Locate the cell with the specified text and output its (X, Y) center coordinate. 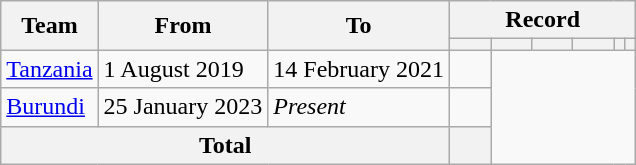
Present (359, 107)
25 January 2023 (183, 107)
Tanzania (50, 69)
Team (50, 26)
Total (226, 145)
14 February 2021 (359, 69)
Burundi (50, 107)
1 August 2019 (183, 69)
To (359, 26)
From (183, 26)
Record (543, 20)
